Return (X, Y) of the center of cell containing provided text 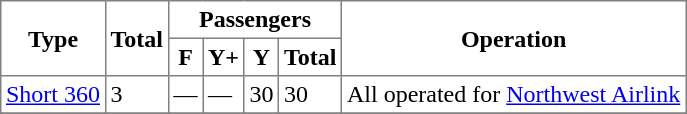
Type (54, 38)
Passengers (254, 20)
Y+ (224, 57)
Operation (514, 38)
3 (136, 95)
Y (261, 57)
F (185, 57)
All operated for Northwest Airlink (514, 95)
Short 360 (54, 95)
